Determine the (x, y) coordinate at the center of the cell enclosing the given text.  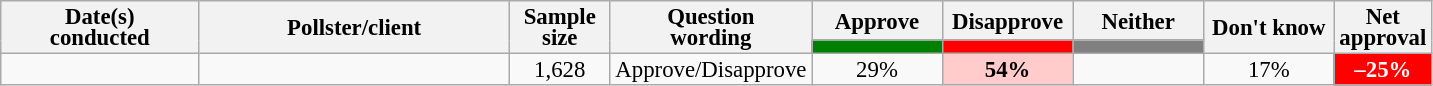
54% (1008, 70)
Net approval (1383, 28)
Disapprove (1008, 20)
–25% (1383, 70)
Neither (1138, 20)
Date(s)conducted (100, 28)
Questionwording (711, 28)
1,628 (560, 70)
17% (1268, 70)
Pollster/client (354, 28)
Don't know (1268, 28)
Approve (878, 20)
Sample size (560, 28)
29% (878, 70)
Approve/Disapprove (711, 70)
